Scan for the cell matching the given text and deliver its (x, y) coordinate at center. 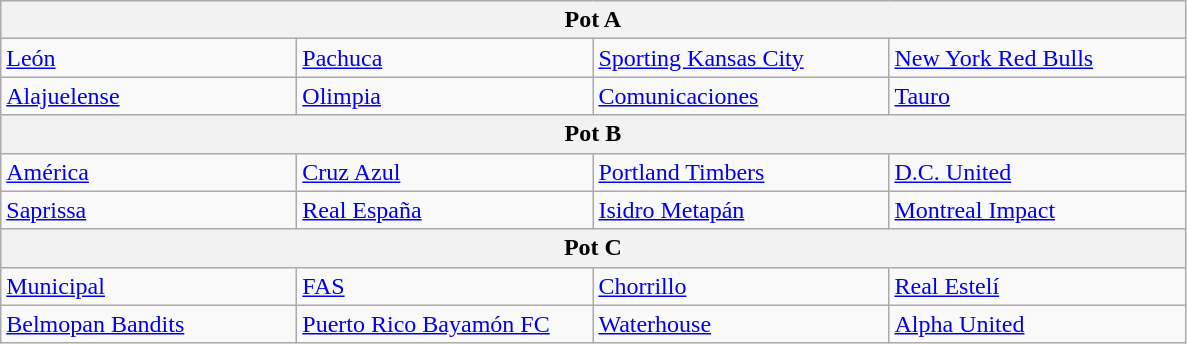
FAS (445, 286)
América (149, 172)
D.C. United (1037, 172)
Pot B (593, 134)
Portland Timbers (741, 172)
Saprissa (149, 210)
Comunicaciones (741, 96)
Olimpia (445, 96)
Isidro Metapán (741, 210)
Chorrillo (741, 286)
Pot A (593, 20)
Real España (445, 210)
Puerto Rico Bayamón FC (445, 324)
Real Estelí (1037, 286)
Sporting Kansas City (741, 58)
León (149, 58)
Waterhouse (741, 324)
Alajuelense (149, 96)
Municipal (149, 286)
Pot C (593, 248)
Cruz Azul (445, 172)
Pachuca (445, 58)
Tauro (1037, 96)
Belmopan Bandits (149, 324)
New York Red Bulls (1037, 58)
Alpha United (1037, 324)
Montreal Impact (1037, 210)
